Output the (x, y) coordinate of the center of the cell containing the given text.  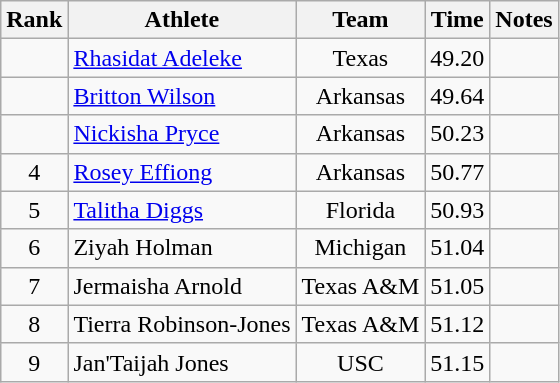
6 (34, 248)
Tierra Robinson-Jones (182, 324)
Florida (360, 210)
Team (360, 20)
Rank (34, 20)
9 (34, 362)
Jermaisha Arnold (182, 286)
49.64 (458, 96)
Britton Wilson (182, 96)
51.05 (458, 286)
Time (458, 20)
Talitha Diggs (182, 210)
51.15 (458, 362)
8 (34, 324)
Jan'Taijah Jones (182, 362)
50.93 (458, 210)
Michigan (360, 248)
Athlete (182, 20)
Rosey Effiong (182, 172)
50.77 (458, 172)
Ziyah Holman (182, 248)
49.20 (458, 58)
Rhasidat Adeleke (182, 58)
7 (34, 286)
Notes (524, 20)
51.04 (458, 248)
4 (34, 172)
Texas (360, 58)
USC (360, 362)
Nickisha Pryce (182, 134)
50.23 (458, 134)
5 (34, 210)
51.12 (458, 324)
